Search for the cell housing the specified text and yield its (x, y) center coordinate. 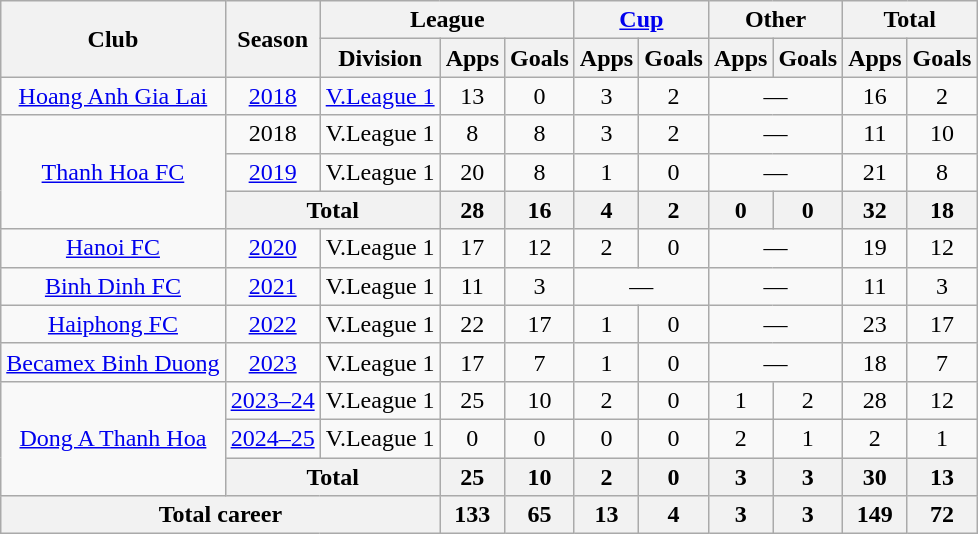
2023–24 (272, 400)
League (447, 20)
2020 (272, 248)
Thanh Hoa FC (113, 172)
2022 (272, 324)
32 (875, 210)
2019 (272, 172)
20 (472, 172)
Club (113, 39)
21 (875, 172)
Hanoi FC (113, 248)
Other (775, 20)
Total career (220, 515)
Haiphong FC (113, 324)
2024–25 (272, 438)
65 (540, 515)
149 (875, 515)
2021 (272, 286)
72 (942, 515)
133 (472, 515)
22 (472, 324)
19 (875, 248)
30 (875, 477)
Becamex Binh Duong (113, 362)
Division (380, 58)
2023 (272, 362)
Cup (641, 20)
Season (272, 39)
Hoang Anh Gia Lai (113, 96)
Dong A Thanh Hoa (113, 438)
Binh Dinh FC (113, 286)
23 (875, 324)
